Output the (X, Y) coordinate of the center of the cell containing the given text.  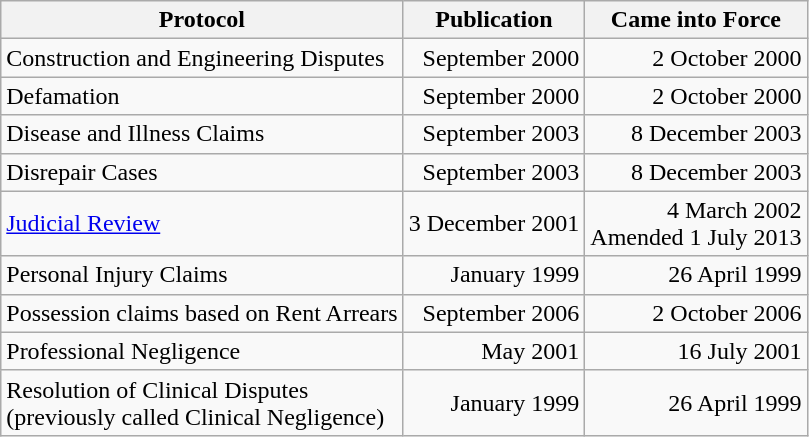
September 2006 (494, 313)
Disease and Illness Claims (202, 134)
Came into Force (696, 20)
Professional Negligence (202, 351)
May 2001 (494, 351)
4 March 2002Amended 1 July 2013 (696, 224)
Protocol (202, 20)
Publication (494, 20)
16 July 2001 (696, 351)
Possession claims based on Rent Arrears (202, 313)
Resolution of Clinical Disputes (previously called Clinical Negligence) (202, 402)
Disrepair Cases (202, 172)
2 October 2006 (696, 313)
Judicial Review (202, 224)
Personal Injury Claims (202, 275)
3 December 2001 (494, 224)
Construction and Engineering Disputes (202, 58)
Defamation (202, 96)
